Scan for the cell matching the given text and deliver its (x, y) coordinate at center. 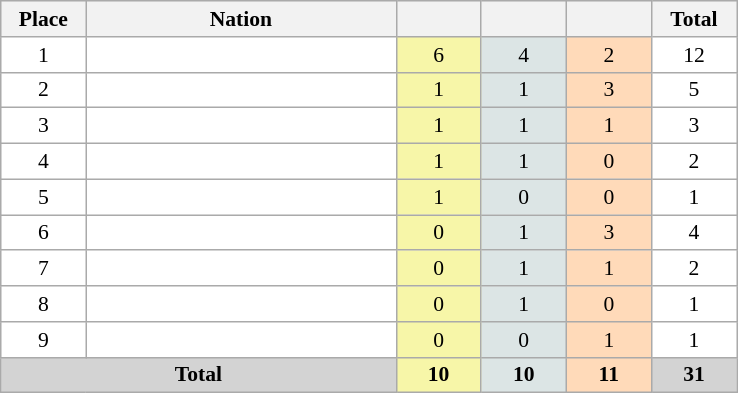
12 (694, 55)
Place (44, 19)
9 (44, 340)
8 (44, 304)
7 (44, 269)
31 (694, 375)
Nation (241, 19)
11 (608, 375)
